Output the [X, Y] coordinate of the center of the cell containing the given text.  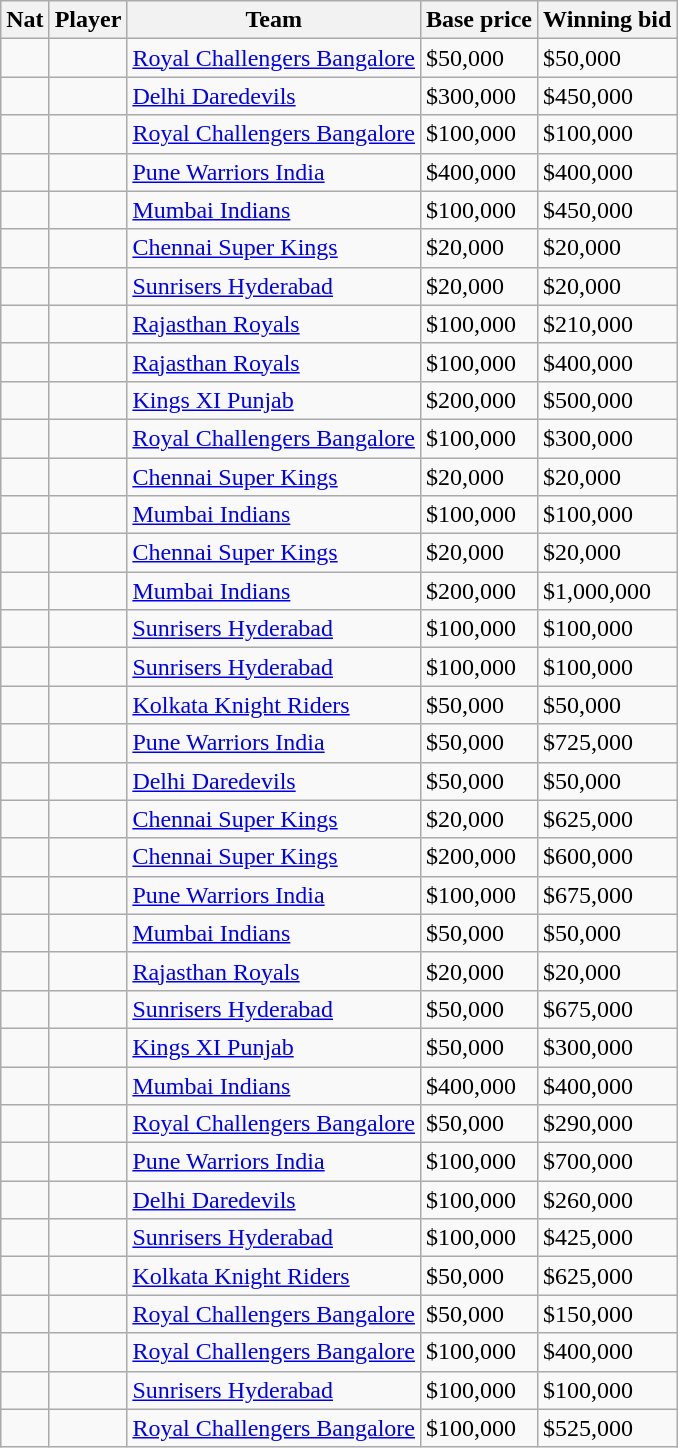
$1,000,000 [608, 591]
$600,000 [608, 857]
$260,000 [608, 1200]
$425,000 [608, 1238]
$210,000 [608, 324]
$290,000 [608, 1124]
Base price [478, 20]
Player [88, 20]
$150,000 [608, 1314]
$725,000 [608, 743]
Winning bid [608, 20]
Nat [25, 20]
$700,000 [608, 1162]
$525,000 [608, 1428]
Team [274, 20]
$500,000 [608, 400]
